Find where the given text appears and provide that cell's center as [x, y] coordinate. 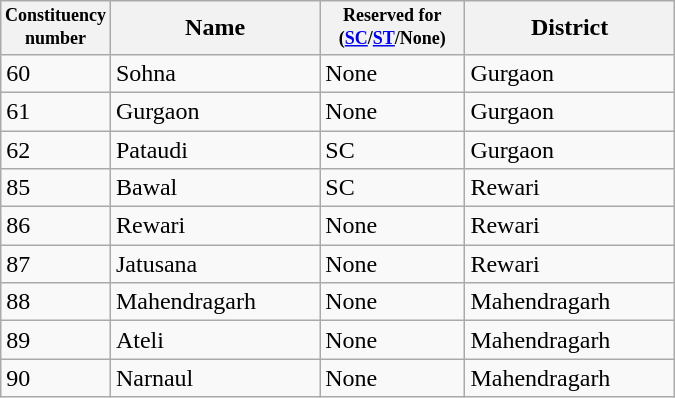
Narnaul [214, 378]
District [570, 28]
86 [56, 226]
87 [56, 264]
60 [56, 73]
Bawal [214, 188]
Constituency number [56, 28]
Jatusana [214, 264]
Reserved for (SC/ST/None) [392, 28]
90 [56, 378]
Ateli [214, 340]
89 [56, 340]
Name [214, 28]
61 [56, 111]
62 [56, 150]
88 [56, 302]
85 [56, 188]
Pataudi [214, 150]
Sohna [214, 73]
